Output the (x, y) coordinate of the center of the cell containing the given text.  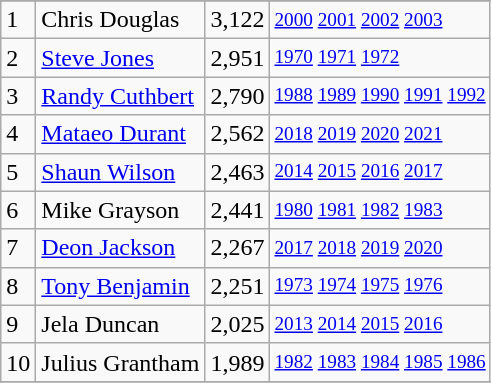
Julius Grantham (120, 362)
2,441 (238, 210)
Shaun Wilson (120, 172)
6 (18, 210)
2,267 (238, 248)
3,122 (238, 20)
2000 2001 2002 2003 (380, 20)
2013 2014 2015 2016 (380, 324)
7 (18, 248)
2,463 (238, 172)
2018 2019 2020 2021 (380, 134)
5 (18, 172)
4 (18, 134)
1988 1989 1990 1991 1992 (380, 96)
1,989 (238, 362)
1970 1971 1972 (380, 58)
Deon Jackson (120, 248)
Mataeo Durant (120, 134)
2,951 (238, 58)
2 (18, 58)
Randy Cuthbert (120, 96)
8 (18, 286)
1 (18, 20)
3 (18, 96)
10 (18, 362)
Steve Jones (120, 58)
2,562 (238, 134)
2,790 (238, 96)
Jela Duncan (120, 324)
2,251 (238, 286)
1980 1981 1982 1983 (380, 210)
9 (18, 324)
1982 1983 1984 1985 1986 (380, 362)
Tony Benjamin (120, 286)
2,025 (238, 324)
Mike Grayson (120, 210)
1973 1974 1975 1976 (380, 286)
Chris Douglas (120, 20)
2014 2015 2016 2017 (380, 172)
2017 2018 2019 2020 (380, 248)
